Locate the cell with the specified text and output its [x, y] center coordinate. 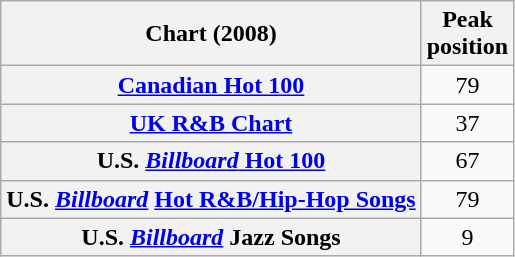
9 [467, 237]
U.S. Billboard Hot R&B/Hip-Hop Songs [211, 199]
Peakposition [467, 34]
U.S. Billboard Jazz Songs [211, 237]
Chart (2008) [211, 34]
37 [467, 123]
U.S. Billboard Hot 100 [211, 161]
UK R&B Chart [211, 123]
67 [467, 161]
Canadian Hot 100 [211, 85]
